Find where the given text appears and provide that cell's center as (X, Y) coordinate. 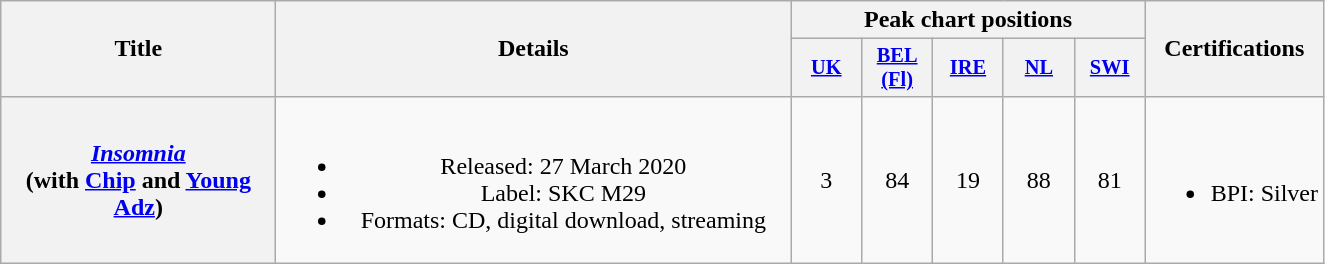
Details (534, 49)
SWI (1110, 68)
BEL (Fl) (898, 68)
IRE (968, 68)
3 (826, 180)
19 (968, 180)
Title (138, 49)
81 (1110, 180)
Peak chart positions (968, 20)
Insomnia(with Chip and Young Adz) (138, 180)
BPI: Silver (1234, 180)
88 (1038, 180)
Released: 27 March 2020Label: SKC M29Formats: CD, digital download, streaming (534, 180)
NL (1038, 68)
84 (898, 180)
Certifications (1234, 49)
UK (826, 68)
